Pinpoint the cell where the given text exists, returning its (X, Y) midpoint coordinate. 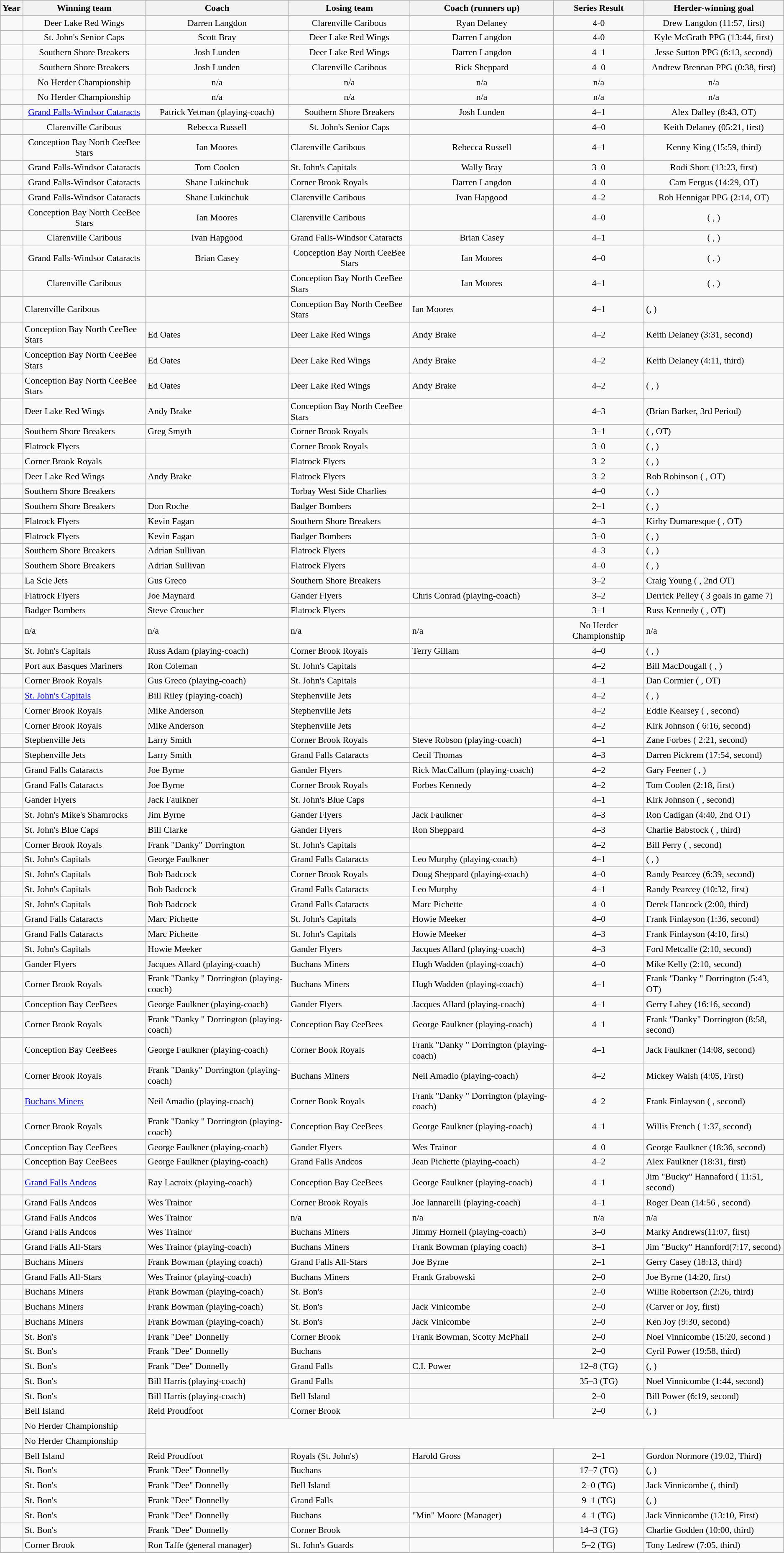
Torbay West Side Charlies (350, 491)
Frank Finlayson ( , second) (714, 1102)
Keith Delaney (4:11, third) (714, 361)
Craig Young ( , 2nd OT) (714, 581)
Eddie Kearsey ( , second) (714, 711)
Willie Robertson (2:26, third) (714, 1292)
Charlie Babstock ( , third) (714, 830)
St. John's Mike's Shamrocks (84, 815)
14–3 (TG) (599, 1530)
Cyril Power (19:58, third) (714, 1351)
Tony Ledrew (7:05, third) (714, 1545)
Jim "Bucky" Hannford(7:17, second) (714, 1247)
Kyle McGrath PPG (13:44, first) (714, 38)
Kirk Johnson ( 6:16, second) (714, 726)
La Scie Jets (84, 581)
Derrick Pelley ( 3 goals in game 7) (714, 596)
Bill Riley (playing-coach) (217, 696)
Coach (217, 8)
5–2 (TG) (599, 1545)
Drew Langdon (11:57, first) (714, 23)
Ron Taffe (general manager) (217, 1545)
Mickey Walsh (4:05, First) (714, 1076)
Noel Vinnicombe (1:44, second) (714, 1382)
Kirk Johnson ( , second) (714, 800)
"Min" Moore (Manager) (482, 1515)
Ken Joy (9:30, second) (714, 1322)
Gerry Casey (18:13, third) (714, 1262)
Gordon Normore (19.02, Third) (714, 1456)
Joe Byrne (14:20, first) (714, 1277)
Darren Pickrem (17:54, second) (714, 755)
Cam Fergus (14:29, OT) (714, 183)
Doug Sheppard (playing-coach) (482, 875)
Jean Pichette (playing-coach) (482, 1162)
Rob Hennigar PPG (2:14, OT) (714, 197)
Steve Croucher (217, 611)
Jack Faulkner (14:08, second) (714, 1050)
Gus Greco (playing-coach) (217, 681)
4–1 (TG) (599, 1515)
Losing team (350, 8)
Rick Sheppard (482, 68)
Frank "Danky " Dorrington (5:43, OT) (714, 984)
(Brian Barker, 3rd Period) (714, 412)
Wally Bray (482, 168)
Roger Dean (14:56 , second) (714, 1202)
Alex Faulkner (18:31, first) (714, 1162)
Greg Smyth (217, 432)
Keith Delaney (3:31, second) (714, 335)
Mike Kelly (2:10, second) (714, 964)
Kirby Dumaresque ( , OT) (714, 521)
Alex Dalley (8:43, OT) (714, 113)
Leo Murphy (482, 890)
Russ Adam (playing-coach) (217, 651)
Russ Kennedy ( , OT) (714, 611)
(Carver or Joy, first) (714, 1307)
Rodi Short (13:23, first) (714, 168)
Rick MacCallum (playing-coach) (482, 770)
Charlie Godden (10:00, third) (714, 1530)
Gerry Lahey (16:16, second) (714, 1005)
Gus Greco (217, 581)
Joe Iannarelli (playing-coach) (482, 1202)
Scott Bray (217, 38)
Steve Robson (playing-coach) (482, 740)
Rob Robinson ( , OT) (714, 476)
Ron Coleman (217, 666)
St. John's Guards (350, 1545)
Willis French ( 1:37, second) (714, 1127)
Gary Feener ( , ) (714, 770)
2–0 (TG) (599, 1486)
Herder-winning goal (714, 8)
Dan Cormier ( , OT) (714, 681)
Royals (St. John's) (350, 1456)
Bill Perry ( , second) (714, 845)
17–7 (TG) (599, 1471)
Don Roche (217, 507)
Year (12, 8)
Bill MacDougall ( , ) (714, 666)
Coach (runners up) (482, 8)
Jim "Bucky" Hannaford ( 11:51, second) (714, 1182)
Ron Sheppard (482, 830)
Keith Delaney (05:21, first) (714, 127)
Randy Pearcey (6:39, second) (714, 875)
Ford Metcalfe (2:10, second) (714, 949)
Frank Finlayson (1:36, second) (714, 919)
Jimmy Hornell (playing-coach) (482, 1232)
Frank "Danky" Dorrington (217, 845)
Kenny King (15:59, third) (714, 147)
Ron Cadigan (4:40, 2nd OT) (714, 815)
Andrew Brennan PPG (0:38, first) (714, 68)
Marky Andrews(11:07, first) (714, 1232)
Bill Clarke (217, 830)
( , OT) (714, 432)
Zane Forbes ( 2:21, second) (714, 740)
Terry Gillam (482, 651)
Frank Finlayson (4:10, first) (714, 934)
Randy Pearcey (10:32, first) (714, 890)
Frank Grabowski (482, 1277)
Frank "Danky" Dorrington (playing-coach) (217, 1076)
35–3 (TG) (599, 1382)
Port aux Basques Mariners (84, 666)
9–1 (TG) (599, 1501)
Chris Conrad (playing-coach) (482, 596)
Tom Coolen (217, 168)
Jesse Sutton PPG (6:13, second) (714, 53)
George Faulkner (217, 860)
Winning team (84, 8)
Harold Gross (482, 1456)
Tom Coolen (2:18, first) (714, 785)
Leo Murphy (playing-coach) (482, 860)
Noel Vinnicombe (15:20, second ) (714, 1337)
12–8 (TG) (599, 1366)
Bill Power (6:19, second) (714, 1396)
George Faulkner (18:36, second) (714, 1147)
Joe Maynard (217, 596)
Derek Hancock (2:00, third) (714, 904)
Ryan Delaney (482, 23)
C.I. Power (482, 1366)
Patrick Yetman (playing-coach) (217, 113)
Ray Lacroix (playing-coach) (217, 1182)
Cecil Thomas (482, 755)
Frank Bowman, Scotty McPhail (482, 1337)
Jack Vinnicombe (, third) (714, 1486)
Series Result (599, 8)
Jack Vinnicombe (13:10, First) (714, 1515)
Frank "Danky" Dorrington (8:58, second) (714, 1025)
Forbes Kennedy (482, 785)
Jim Byrne (217, 815)
